Return the [X, Y] coordinate for the center point of the cell that contains the specified text.  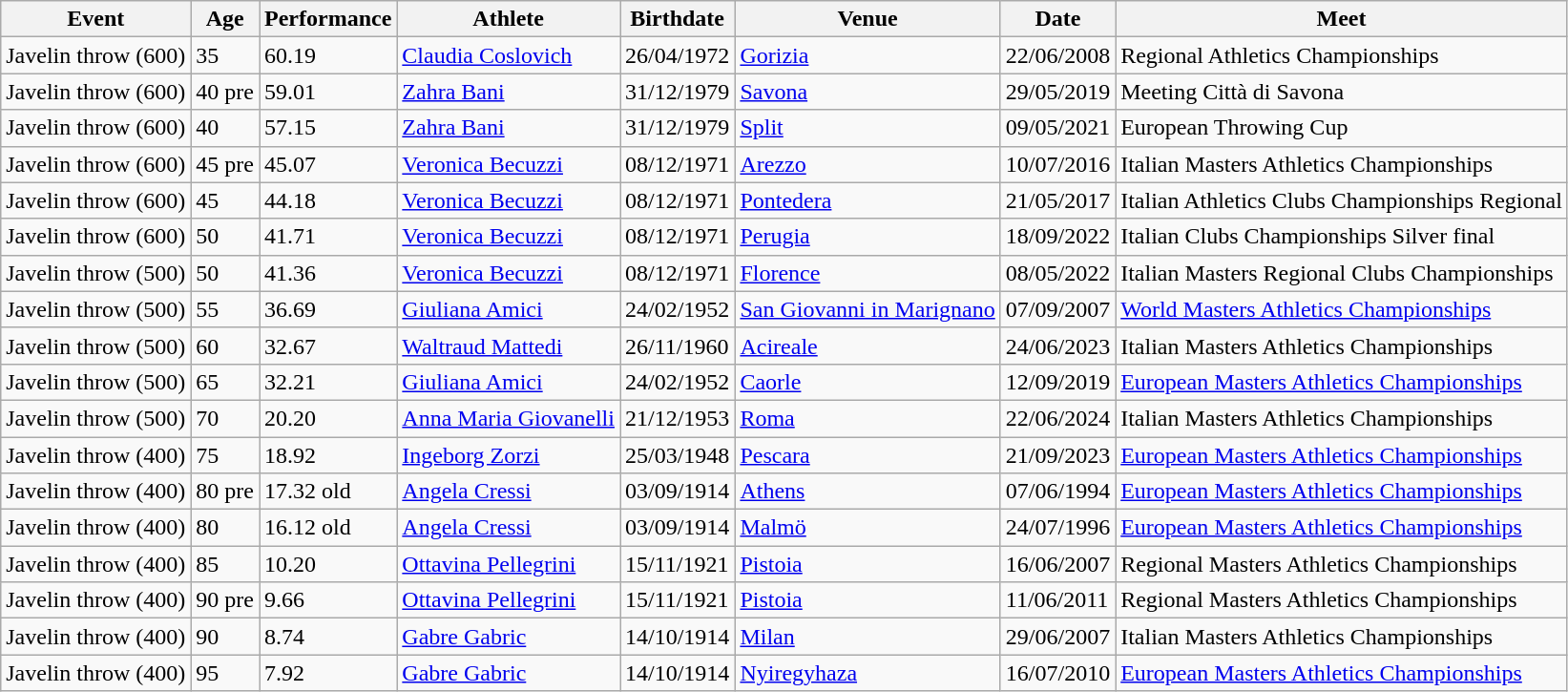
Acireale [868, 346]
11/06/2011 [1057, 600]
40 [225, 128]
Italian Clubs Championships Silver final [1342, 237]
Waltraud Mattedi [509, 346]
16/07/2010 [1057, 673]
80 pre [225, 492]
22/06/2008 [1057, 55]
26/11/1960 [678, 346]
18.92 [328, 455]
35 [225, 55]
Perugia [868, 237]
Meet [1342, 19]
41.36 [328, 273]
95 [225, 673]
Arezzo [868, 164]
17.32 old [328, 492]
70 [225, 418]
10.20 [328, 564]
Venue [868, 19]
12/09/2019 [1057, 382]
07/09/2007 [1057, 309]
21/12/1953 [678, 418]
Pescara [868, 455]
40 pre [225, 92]
9.66 [328, 600]
26/04/1972 [678, 55]
65 [225, 382]
45.07 [328, 164]
25/03/1948 [678, 455]
57.15 [328, 128]
Athens [868, 492]
90 pre [225, 600]
Birthdate [678, 19]
16.12 old [328, 528]
Date [1057, 19]
21/09/2023 [1057, 455]
Italian Athletics Clubs Championships Regional [1342, 200]
World Masters Athletics Championships [1342, 309]
Event [95, 19]
08/05/2022 [1057, 273]
Milan [868, 637]
Pontedera [868, 200]
29/06/2007 [1057, 637]
16/06/2007 [1057, 564]
Italian Masters Regional Clubs Championships [1342, 273]
07/06/1994 [1057, 492]
21/05/2017 [1057, 200]
80 [225, 528]
36.69 [328, 309]
Performance [328, 19]
18/09/2022 [1057, 237]
45 [225, 200]
85 [225, 564]
90 [225, 637]
Athlete [509, 19]
20.20 [328, 418]
41.71 [328, 237]
Nyiregyhaza [868, 673]
45 pre [225, 164]
60 [225, 346]
Roma [868, 418]
Ingeborg Zorzi [509, 455]
24/07/1996 [1057, 528]
Claudia Coslovich [509, 55]
59.01 [328, 92]
75 [225, 455]
European Throwing Cup [1342, 128]
Gorizia [868, 55]
09/05/2021 [1057, 128]
22/06/2024 [1057, 418]
Regional Athletics Championships [1342, 55]
32.21 [328, 382]
Anna Maria Giovanelli [509, 418]
Caorle [868, 382]
Savona [868, 92]
Malmö [868, 528]
29/05/2019 [1057, 92]
San Giovanni in Marignano [868, 309]
32.67 [328, 346]
Florence [868, 273]
44.18 [328, 200]
Split [868, 128]
24/06/2023 [1057, 346]
Meeting Città di Savona [1342, 92]
7.92 [328, 673]
55 [225, 309]
8.74 [328, 637]
60.19 [328, 55]
10/07/2016 [1057, 164]
Age [225, 19]
